Return (x, y) of the center of cell containing provided text 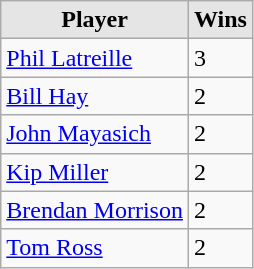
Wins (220, 20)
Player (95, 20)
Tom Ross (95, 248)
Kip Miller (95, 172)
Phil Latreille (95, 58)
Bill Hay (95, 96)
3 (220, 58)
Brendan Morrison (95, 210)
John Mayasich (95, 134)
